Scan for the cell matching the given text and deliver its [x, y] coordinate at center. 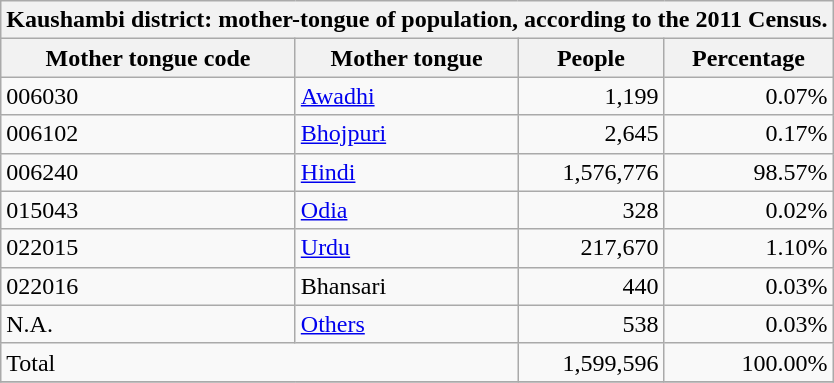
1.10% [748, 248]
328 [591, 210]
217,670 [591, 248]
Hindi [406, 172]
1,199 [591, 96]
Awadhi [406, 96]
1,576,776 [591, 172]
Percentage [748, 58]
022015 [148, 248]
538 [591, 324]
Urdu [406, 248]
N.A. [148, 324]
2,645 [591, 134]
Others [406, 324]
Kaushambi district: mother-tongue of population, according to the 2011 Census. [417, 20]
015043 [148, 210]
98.57% [748, 172]
Mother tongue code [148, 58]
Bhansari [406, 286]
Odia [406, 210]
006030 [148, 96]
Mother tongue [406, 58]
Bhojpuri [406, 134]
0.17% [748, 134]
440 [591, 286]
1,599,596 [591, 362]
0.02% [748, 210]
0.07% [748, 96]
006240 [148, 172]
022016 [148, 286]
100.00% [748, 362]
People [591, 58]
006102 [148, 134]
Total [260, 362]
